Return [x, y] of the center of cell containing provided text 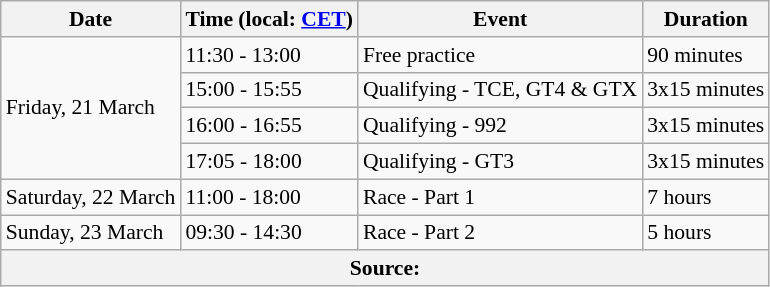
09:30 - 14:30 [269, 233]
Race - Part 1 [500, 197]
Time (local: CET) [269, 19]
Event [500, 19]
17:05 - 18:00 [269, 162]
Friday, 21 March [91, 108]
11:30 - 13:00 [269, 55]
Sunday, 23 March [91, 233]
5 hours [706, 233]
Free practice [500, 55]
Qualifying - GT3 [500, 162]
Saturday, 22 March [91, 197]
Race - Part 2 [500, 233]
Duration [706, 19]
15:00 - 15:55 [269, 90]
90 minutes [706, 55]
11:00 - 18:00 [269, 197]
Source: [386, 269]
16:00 - 16:55 [269, 126]
7 hours [706, 197]
Qualifying - TCE, GT4 & GTX [500, 90]
Date [91, 19]
Qualifying - 992 [500, 126]
